Detect which cell encompasses the target text, then output its (X, Y) center coordinate. 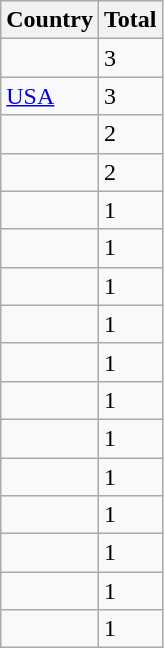
Country (50, 20)
Total (130, 20)
USA (50, 96)
